Return (x, y) of the center of cell containing provided text 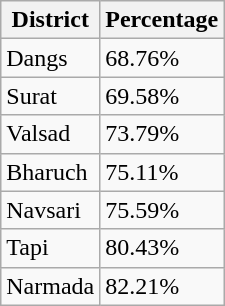
75.59% (162, 210)
Tapi (50, 248)
80.43% (162, 248)
District (50, 20)
68.76% (162, 58)
75.11% (162, 172)
Surat (50, 96)
Narmada (50, 286)
Percentage (162, 20)
82.21% (162, 286)
Navsari (50, 210)
Bharuch (50, 172)
Valsad (50, 134)
Dangs (50, 58)
69.58% (162, 96)
73.79% (162, 134)
